Return (X, Y) of the center of cell containing provided text 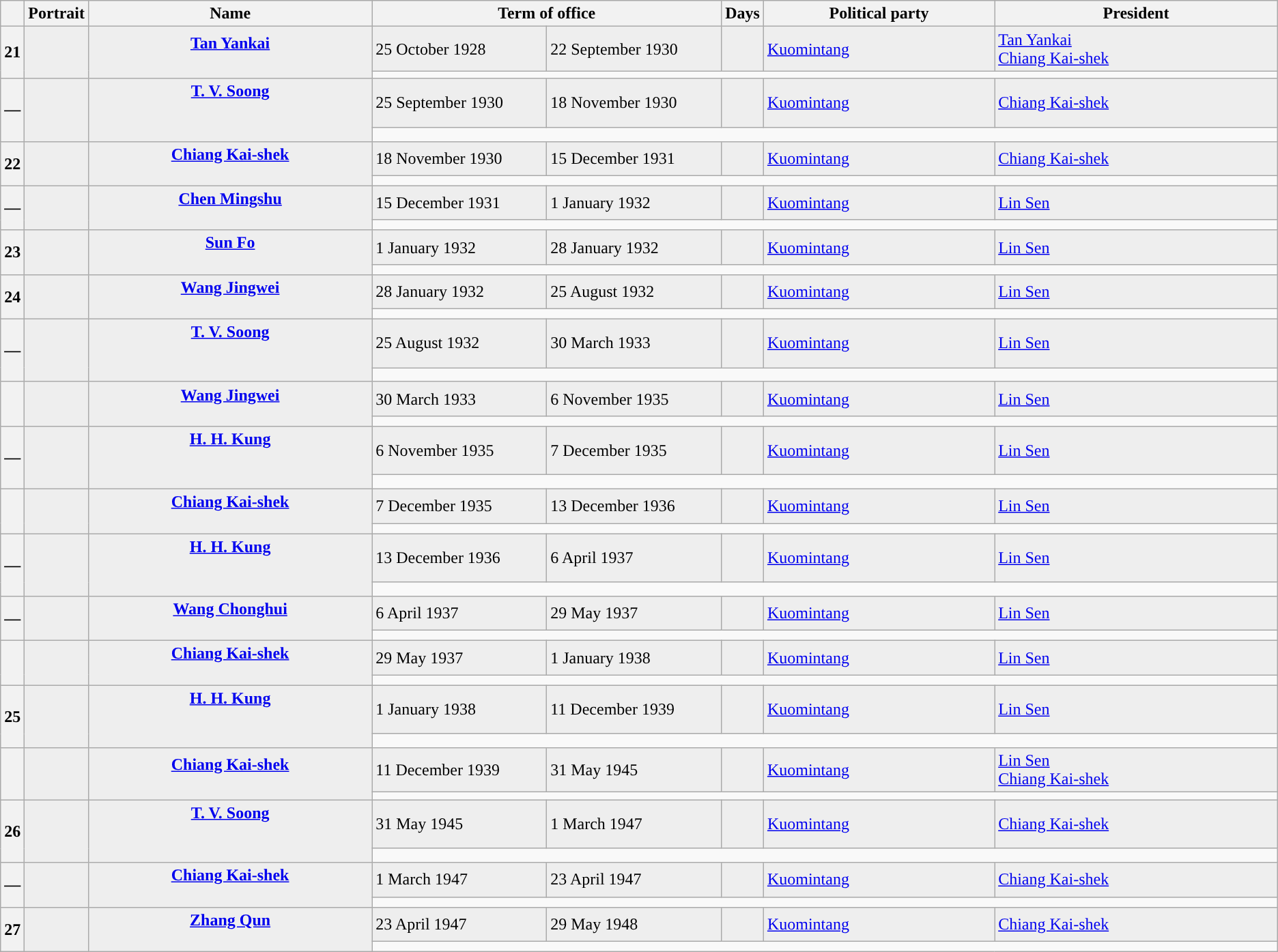
21 (12, 53)
25 September 1930 (459, 102)
Wang Chonghui (229, 618)
Tan Yankai Chiang Kai-shek (1136, 49)
24 (12, 296)
27 (12, 929)
President (1136, 14)
Lin SenChiang Kai-shek (1136, 770)
Political party (879, 14)
22 September 1930 (634, 49)
25 October 1928 (459, 49)
Name (229, 14)
25 (12, 717)
22 (12, 164)
23 (12, 253)
29 May 1948 (634, 924)
Zhang Qun (229, 929)
Tan Yankai (229, 53)
Term of office (547, 14)
Chen Mingshu (229, 207)
Days (743, 14)
Portrait (57, 14)
26 (12, 831)
Sun Fo (229, 253)
